Provide the [x, y] coordinate of the cell's center where the given text is located.  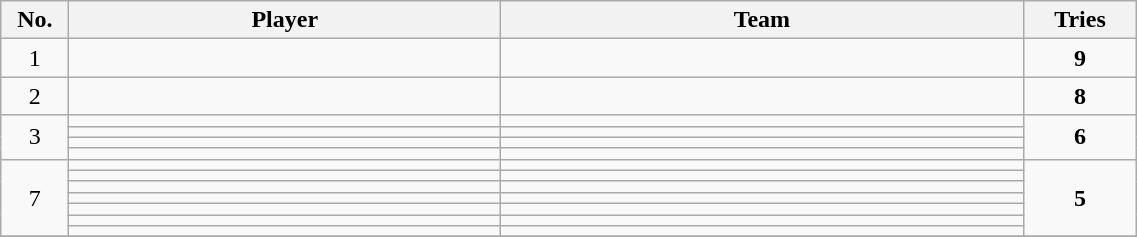
9 [1080, 58]
2 [35, 96]
5 [1080, 198]
7 [35, 198]
Tries [1080, 20]
No. [35, 20]
3 [35, 137]
1 [35, 58]
8 [1080, 96]
Player [285, 20]
6 [1080, 137]
Team [762, 20]
